Scan for the cell matching the given text and deliver its (x, y) coordinate at center. 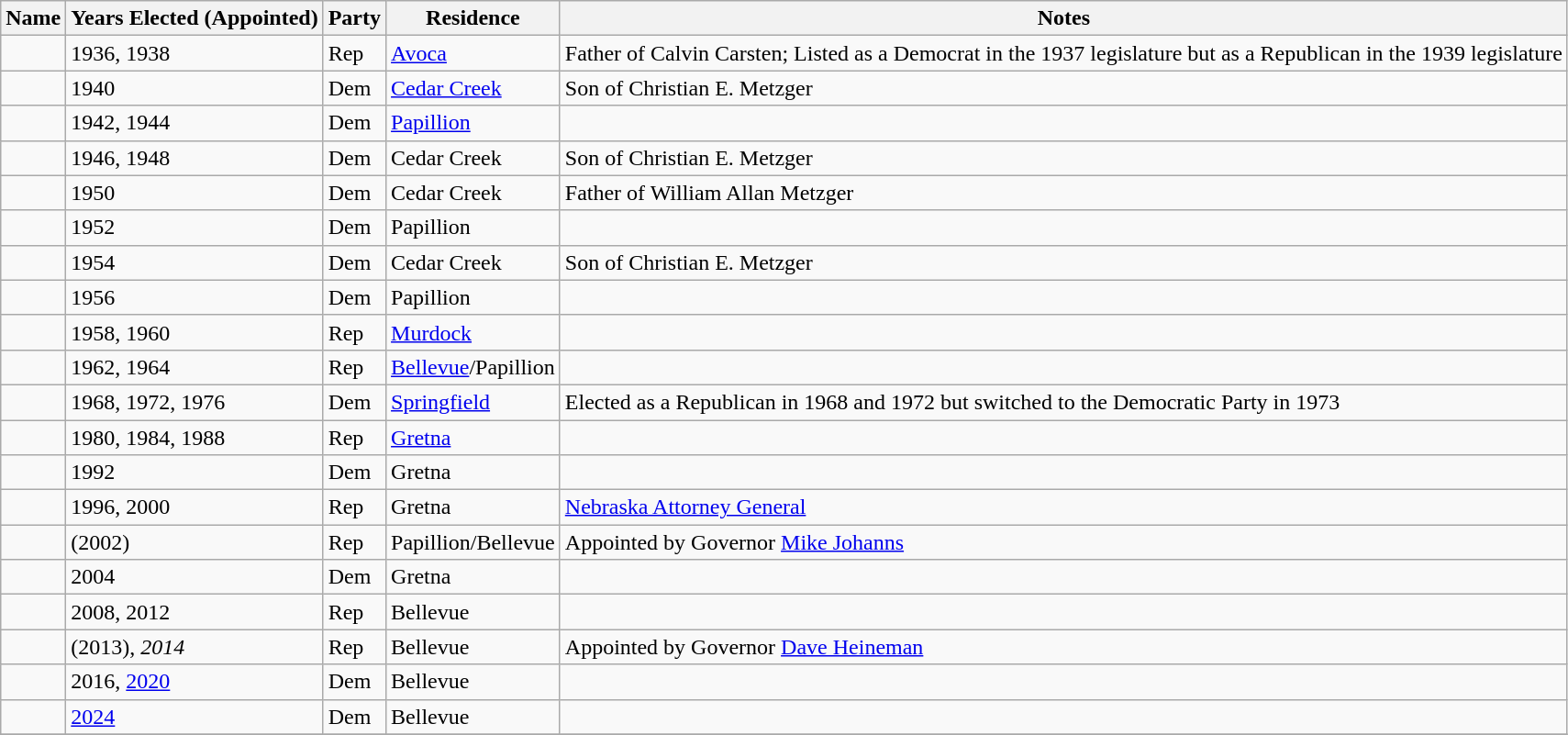
Papillion/Bellevue (473, 542)
(2013), 2014 (195, 647)
Party (354, 18)
1950 (195, 193)
1954 (195, 262)
1942, 1944 (195, 123)
Bellevue/Papillion (473, 367)
2016, 2020 (195, 682)
(2002) (195, 542)
Nebraska Attorney General (1063, 507)
Residence (473, 18)
1936, 1938 (195, 53)
Springfield (473, 402)
Father of William Allan Metzger (1063, 193)
Notes (1063, 18)
Name (33, 18)
1946, 1948 (195, 158)
1996, 2000 (195, 507)
Appointed by Governor Mike Johanns (1063, 542)
2004 (195, 577)
Murdock (473, 332)
1968, 1972, 1976 (195, 402)
1980, 1984, 1988 (195, 438)
Years Elected (Appointed) (195, 18)
Avoca (473, 53)
Father of Calvin Carsten; Listed as a Democrat in the 1937 legislature but as a Republican in the 1939 legislature (1063, 53)
1952 (195, 228)
1962, 1964 (195, 367)
Appointed by Governor Dave Heineman (1063, 647)
1992 (195, 473)
1958, 1960 (195, 332)
1956 (195, 297)
Elected as a Republican in 1968 and 1972 but switched to the Democratic Party in 1973 (1063, 402)
1940 (195, 88)
2008, 2012 (195, 612)
2024 (195, 717)
